Scan for the cell matching the given text and deliver its [x, y] coordinate at center. 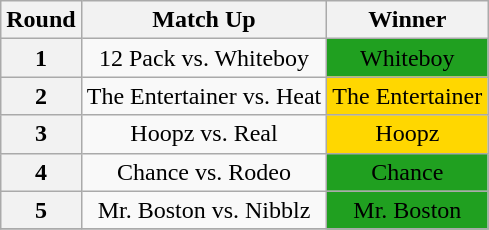
1 [41, 58]
Hoopz [408, 134]
Whiteboy [408, 58]
Hoopz vs. Real [204, 134]
The Entertainer [408, 96]
2 [41, 96]
Chance [408, 172]
3 [41, 134]
5 [41, 210]
Match Up [204, 20]
Mr. Boston vs. Nibblz [204, 210]
12 Pack vs. Whiteboy [204, 58]
Mr. Boston [408, 210]
Winner [408, 20]
The Entertainer vs. Heat [204, 96]
Round [41, 20]
4 [41, 172]
Chance vs. Rodeo [204, 172]
